Provide the [x, y] coordinate of the cell's center where the given text is located.  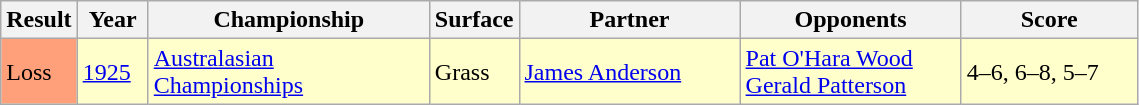
1925 [112, 72]
Surface [474, 20]
Grass [474, 72]
4–6, 6–8, 5–7 [1049, 72]
Year [112, 20]
Score [1049, 20]
Opponents [850, 20]
Australasian Championships [288, 72]
Pat O'Hara Wood Gerald Patterson [850, 72]
Championship [288, 20]
James Anderson [630, 72]
Partner [630, 20]
Loss [39, 72]
Result [39, 20]
